Output the (X, Y) coordinate of the center of the cell containing the given text.  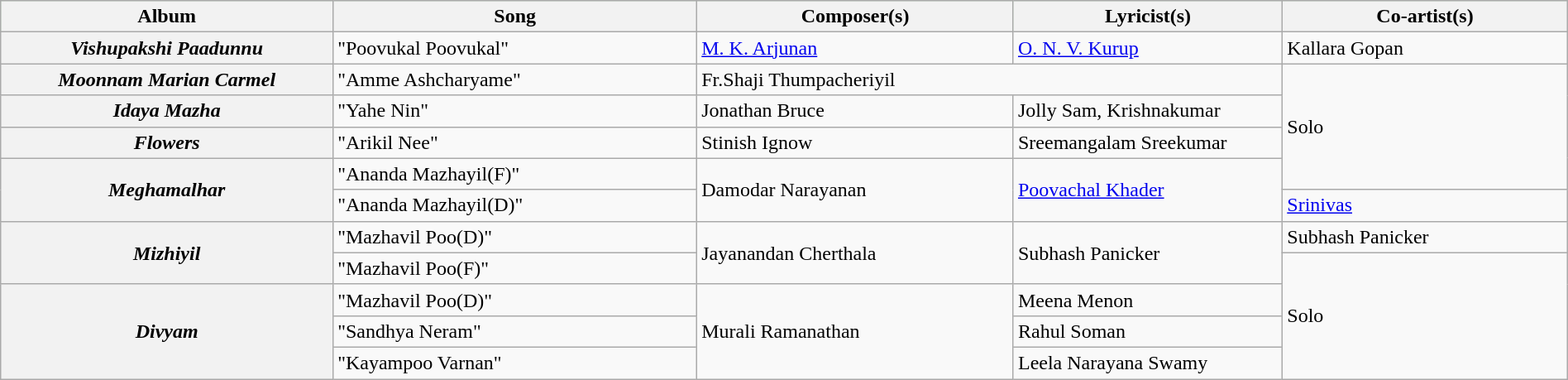
Mizhiyil (167, 253)
"Kayampoo Varnan" (515, 363)
Vishupakshi Paadunnu (167, 48)
Moonnam Marian Carmel (167, 79)
Leela Narayana Swamy (1148, 363)
Song (515, 17)
Meghamalhar (167, 190)
"Mazhavil Poo(F)" (515, 268)
Fr.Shaji Thumpacheriyil (990, 79)
Jonathan Bruce (855, 111)
Kallara Gopan (1425, 48)
Srinivas (1425, 205)
Composer(s) (855, 17)
Album (167, 17)
Lyricist(s) (1148, 17)
Flowers (167, 142)
Sreemangalam Sreekumar (1148, 142)
"Yahe Nin" (515, 111)
Stinish Ignow (855, 142)
"Ananda Mazhayil(F)" (515, 174)
Murali Ramanathan (855, 331)
Poovachal Khader (1148, 190)
M. K. Arjunan (855, 48)
"Amme Ashcharyame" (515, 79)
Meena Menon (1148, 300)
Damodar Narayanan (855, 190)
Idaya Mazha (167, 111)
Divyam (167, 331)
Jolly Sam, Krishnakumar (1148, 111)
O. N. V. Kurup (1148, 48)
Jayanandan Cherthala (855, 253)
Co-artist(s) (1425, 17)
"Poovukal Poovukal" (515, 48)
Rahul Soman (1148, 331)
"Arikil Nee" (515, 142)
"Ananda Mazhayil(D)" (515, 205)
"Sandhya Neram" (515, 331)
